For the text-containing cell, return its midpoint in [X, Y] coordinate format. 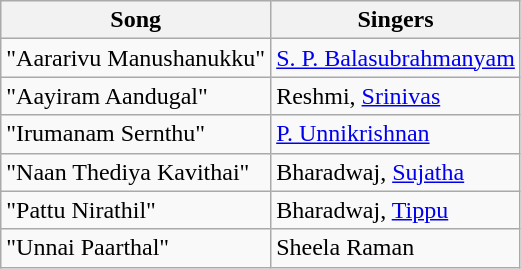
"Irumanam Sernthu" [136, 134]
P. Unnikrishnan [396, 134]
"Aararivu Manushanukku" [136, 58]
Singers [396, 20]
Song [136, 20]
Bharadwaj, Sujatha [396, 172]
"Pattu Nirathil" [136, 210]
"Aayiram Aandugal" [136, 96]
S. P. Balasubrahmanyam [396, 58]
"Unnai Paarthal" [136, 248]
Reshmi, Srinivas [396, 96]
Sheela Raman [396, 248]
Bharadwaj, Tippu [396, 210]
"Naan Thediya Kavithai" [136, 172]
